From the cell containing the given text, extract its center point as [X, Y] coordinate. 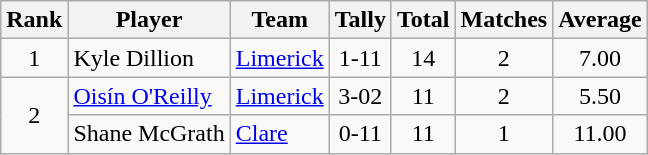
14 [423, 58]
Oisín O'Reilly [149, 96]
Matches [504, 20]
Rank [34, 20]
0-11 [360, 134]
Average [600, 20]
Total [423, 20]
11.00 [600, 134]
Shane McGrath [149, 134]
3-02 [360, 96]
1-11 [360, 58]
Team [280, 20]
Player [149, 20]
Tally [360, 20]
5.50 [600, 96]
7.00 [600, 58]
Clare [280, 134]
Kyle Dillion [149, 58]
